For the text-containing cell, return its midpoint in [x, y] coordinate format. 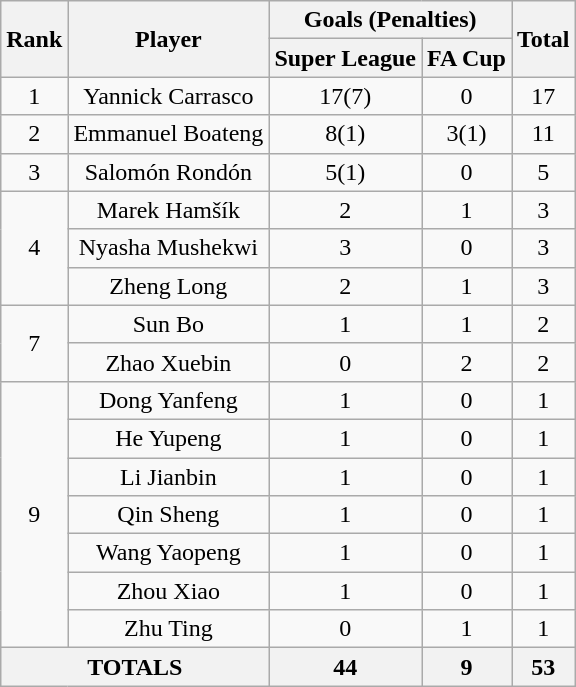
Qin Sheng [168, 515]
Sun Bo [168, 324]
7 [34, 343]
FA Cup [467, 58]
Zheng Long [168, 286]
5(1) [346, 172]
Emmanuel Boateng [168, 134]
Marek Hamšík [168, 210]
Yannick Carrasco [168, 96]
Total [544, 39]
4 [34, 248]
Zhou Xiao [168, 591]
17 [544, 96]
TOTALS [135, 667]
3(1) [467, 134]
5 [544, 172]
Nyasha Mushekwi [168, 248]
44 [346, 667]
Zhao Xuebin [168, 362]
8(1) [346, 134]
Li Jianbin [168, 477]
Salomón Rondón [168, 172]
11 [544, 134]
53 [544, 667]
He Yupeng [168, 438]
Super League [346, 58]
Wang Yaopeng [168, 553]
Player [168, 39]
Zhu Ting [168, 629]
Dong Yanfeng [168, 400]
17(7) [346, 96]
Goals (Penalties) [390, 20]
Rank [34, 39]
